Output the (X, Y) coordinate of the center of the cell containing the given text.  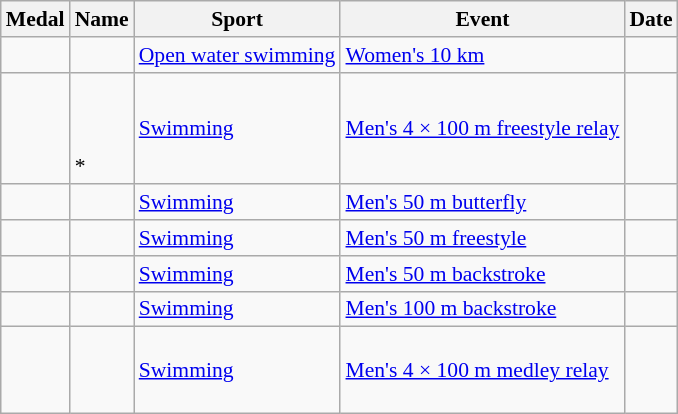
Men's 100 m backstroke (482, 309)
Open water swimming (238, 55)
Men's 50 m backstroke (482, 274)
Men's 50 m butterfly (482, 203)
Men's 4 × 100 m medley relay (482, 370)
Event (482, 19)
Medal (36, 19)
Date (650, 19)
Women's 10 km (482, 55)
Name (102, 19)
* (102, 128)
Sport (238, 19)
Men's 4 × 100 m freestyle relay (482, 128)
Men's 50 m freestyle (482, 238)
